Pinpoint the cell where the given text exists, returning its (X, Y) midpoint coordinate. 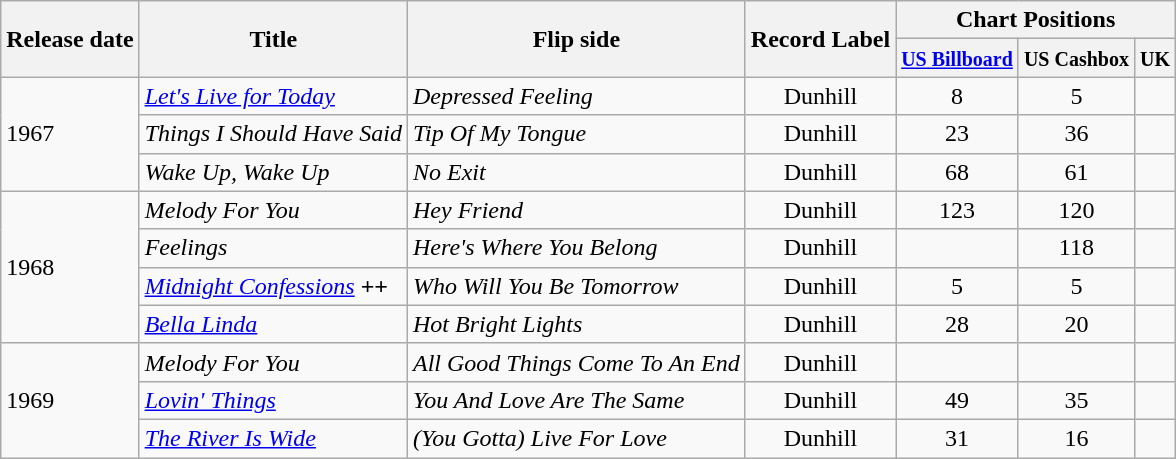
Feelings (273, 248)
123 (958, 210)
35 (1076, 400)
118 (1076, 248)
Bella Linda (273, 324)
Flip side (576, 39)
Hot Bright Lights (576, 324)
Depressed Feeling (576, 96)
1967 (70, 134)
20 (1076, 324)
Who Will You Be Tomorrow (576, 286)
120 (1076, 210)
All Good Things Come To An End (576, 362)
Midnight Confessions ++ (273, 286)
No Exit (576, 172)
(You Gotta) Live For Love (576, 438)
Title (273, 39)
61 (1076, 172)
UK (1154, 58)
Release date (70, 39)
23 (958, 134)
US Billboard (958, 58)
Let's Live for Today (273, 96)
28 (958, 324)
49 (958, 400)
You And Love Are The Same (576, 400)
8 (958, 96)
Here's Where You Belong (576, 248)
Tip Of My Tongue (576, 134)
US Cashbox (1076, 58)
16 (1076, 438)
Hey Friend (576, 210)
68 (958, 172)
Record Label (820, 39)
1968 (70, 267)
Wake Up, Wake Up (273, 172)
36 (1076, 134)
1969 (70, 400)
Things I Should Have Said (273, 134)
Lovin' Things (273, 400)
Chart Positions (1036, 20)
31 (958, 438)
The River Is Wide (273, 438)
